Extract the (x, y) coordinate from the center of the cell holding the provided text.  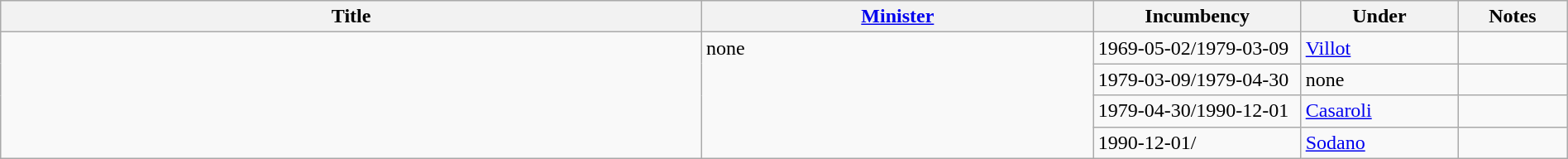
Title (351, 17)
Villot (1379, 48)
1969-05-02/1979-03-09 (1198, 48)
Casaroli (1379, 111)
Minister (898, 17)
1990-12-01/ (1198, 142)
1979-04-30/1990-12-01 (1198, 111)
1979-03-09/1979-04-30 (1198, 79)
Incumbency (1198, 17)
Sodano (1379, 142)
Notes (1513, 17)
Under (1379, 17)
